Search for the cell housing the specified text and yield its (x, y) center coordinate. 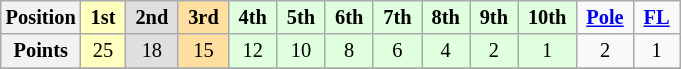
Position (41, 17)
18 (152, 51)
2nd (152, 17)
15 (203, 51)
6 (397, 51)
FL (657, 17)
6th (349, 17)
Points (41, 51)
5th (301, 17)
3rd (203, 17)
4th (253, 17)
9th (494, 17)
8 (349, 51)
7th (397, 17)
10th (547, 17)
10 (301, 51)
12 (253, 51)
8th (446, 17)
4 (446, 51)
1st (104, 17)
Pole (604, 17)
25 (104, 51)
